Return (x, y) of the center of cell containing provided text 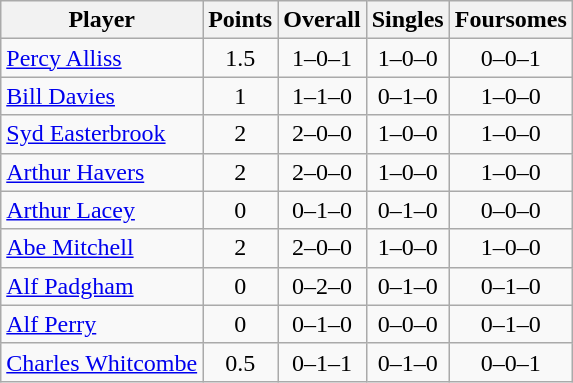
Player (102, 20)
Alf Perry (102, 324)
0–1–1 (322, 362)
Percy Alliss (102, 58)
Points (240, 20)
Bill Davies (102, 96)
0.5 (240, 362)
Foursomes (510, 20)
Syd Easterbrook (102, 134)
Singles (408, 20)
1–1–0 (322, 96)
Charles Whitcombe (102, 362)
Arthur Lacey (102, 210)
Abe Mitchell (102, 248)
Arthur Havers (102, 172)
Overall (322, 20)
0–2–0 (322, 286)
1 (240, 96)
Alf Padgham (102, 286)
1–0–1 (322, 58)
1.5 (240, 58)
